Find where the given text appears and provide that cell's center as [X, Y] coordinate. 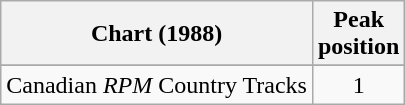
Chart (1988) [157, 34]
Canadian RPM Country Tracks [157, 85]
1 [358, 85]
Peakposition [358, 34]
